Return the [X, Y] coordinate for the center point of the cell that contains the specified text.  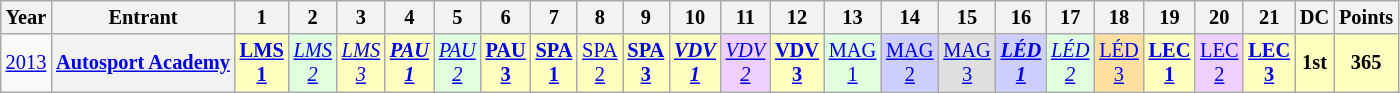
VDV1 [695, 63]
LÉD1 [1021, 63]
21 [1269, 17]
4 [410, 17]
PAU2 [458, 63]
VDV2 [746, 63]
5 [458, 17]
8 [600, 17]
1st [1314, 63]
10 [695, 17]
Autosport Academy [143, 63]
SPA3 [646, 63]
SPA2 [600, 63]
20 [1219, 17]
1 [262, 17]
MAG3 [966, 63]
MAG1 [852, 63]
LMS2 [313, 63]
LEC3 [1269, 63]
16 [1021, 17]
MAG2 [910, 63]
Year [26, 17]
15 [966, 17]
3 [361, 17]
13 [852, 17]
PAU1 [410, 63]
11 [746, 17]
DC [1314, 17]
6 [506, 17]
17 [1070, 17]
14 [910, 17]
18 [1118, 17]
SPA1 [554, 63]
LÉD2 [1070, 63]
LMS1 [262, 63]
12 [797, 17]
Points [1366, 17]
19 [1170, 17]
PAU3 [506, 63]
9 [646, 17]
LEC2 [1219, 63]
7 [554, 17]
365 [1366, 63]
2 [313, 17]
LMS3 [361, 63]
2013 [26, 63]
Entrant [143, 17]
LEC1 [1170, 63]
VDV3 [797, 63]
LÉD3 [1118, 63]
